Determine the (X, Y) coordinate at the center of the cell enclosing the given text.  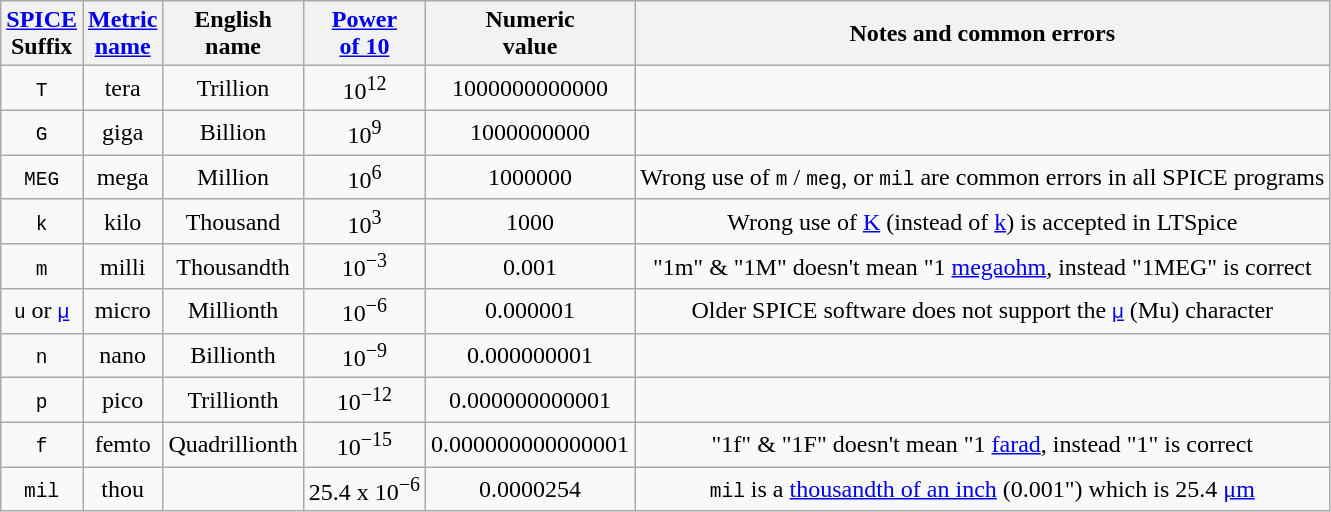
Wrong use of m / meg, or mil are common errors in all SPICE programs (982, 178)
0.001 (530, 266)
k (42, 222)
"1m" & "1M" doesn't mean "1 megaohm, instead "1MEG" is correct (982, 266)
Thousandth (233, 266)
Older SPICE software does not support the µ (Mu) character (982, 312)
giga (122, 132)
n (42, 356)
0.000000000000001 (530, 444)
Powerof 10 (364, 34)
0.000000001 (530, 356)
0.0000254 (530, 490)
10−9 (364, 356)
p (42, 400)
Millionth (233, 312)
Billion (233, 132)
1000000000 (530, 132)
m (42, 266)
10−6 (364, 312)
MEG (42, 178)
Quadrillionth (233, 444)
25.4 x 10−6 (364, 490)
T (42, 88)
0.000001 (530, 312)
109 (364, 132)
mega (122, 178)
nano (122, 356)
micro (122, 312)
kilo (122, 222)
Thousand (233, 222)
0.000000000001 (530, 400)
10−15 (364, 444)
tera (122, 88)
u or µ (42, 312)
106 (364, 178)
Metricname (122, 34)
103 (364, 222)
mil (42, 490)
f (42, 444)
Englishname (233, 34)
milli (122, 266)
Wrong use of K (instead of k) is accepted in LTSpice (982, 222)
Million (233, 178)
Notes and common errors (982, 34)
mil is a thousandth of an inch (0.001") which is 25.4 μm (982, 490)
femto (122, 444)
Trillion (233, 88)
pico (122, 400)
1012 (364, 88)
1000000000000 (530, 88)
G (42, 132)
Numericvalue (530, 34)
Billionth (233, 356)
1000000 (530, 178)
Trillionth (233, 400)
"1f" & "1F" doesn't mean "1 farad, instead "1" is correct (982, 444)
thou (122, 490)
10−12 (364, 400)
SPICESuffix (42, 34)
10−3 (364, 266)
1000 (530, 222)
